Provide the [X, Y] coordinate of the cell's center where the given text is located.  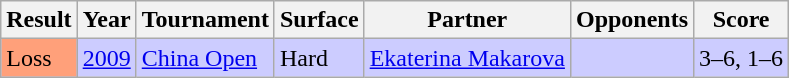
Tournament [205, 20]
2009 [106, 58]
Score [742, 20]
Opponents [632, 20]
Hard [319, 58]
Year [106, 20]
Ekaterina Makarova [467, 58]
Partner [467, 20]
China Open [205, 58]
Surface [319, 20]
3–6, 1–6 [742, 58]
Result [39, 20]
Loss [39, 58]
